Determine the [x, y] coordinate at the center of the cell enclosing the given text.  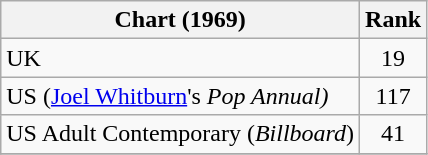
19 [394, 58]
US (Joel Whitburn's Pop Annual) [180, 96]
117 [394, 96]
US Adult Contemporary (Billboard) [180, 134]
Rank [394, 20]
Chart (1969) [180, 20]
41 [394, 134]
UK [180, 58]
